Provide the (X, Y) coordinate of the cell's center where the given text is located.  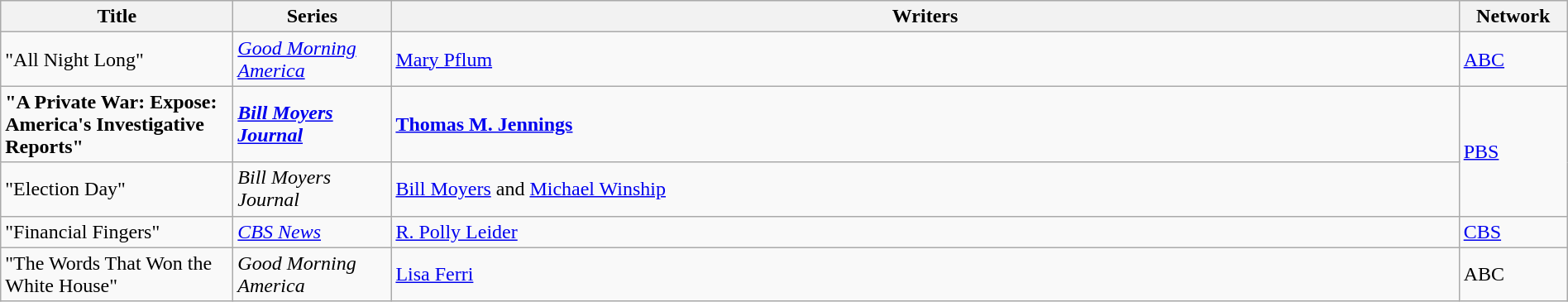
Writers (925, 17)
CBS (1513, 232)
Title (117, 17)
"Election Day" (117, 189)
Thomas M. Jennings (925, 124)
Mary Pflum (925, 60)
PBS (1513, 151)
Series (313, 17)
CBS News (313, 232)
R. Polly Leider (925, 232)
Lisa Ferri (925, 275)
"Financial Fingers" (117, 232)
Network (1513, 17)
"All Night Long" (117, 60)
Bill Moyers and Michael Winship (925, 189)
"A Private War: Expose: America's Investigative Reports" (117, 124)
"The Words That Won the White House" (117, 275)
